Provide the [X, Y] coordinate of the cell's center where the given text is located.  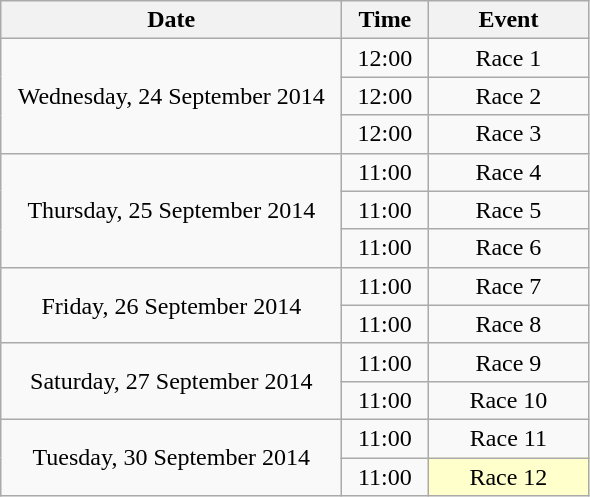
Race 4 [508, 172]
Race 3 [508, 134]
Date [172, 20]
Saturday, 27 September 2014 [172, 381]
Thursday, 25 September 2014 [172, 210]
Race 5 [508, 210]
Race 2 [508, 96]
Race 9 [508, 362]
Race 1 [508, 58]
Race 8 [508, 324]
Race 11 [508, 438]
Tuesday, 30 September 2014 [172, 457]
Wednesday, 24 September 2014 [172, 96]
Race 7 [508, 286]
Race 12 [508, 477]
Race 10 [508, 400]
Friday, 26 September 2014 [172, 305]
Race 6 [508, 248]
Time [385, 20]
Event [508, 20]
